Output the [X, Y] coordinate of the center of the cell containing the given text.  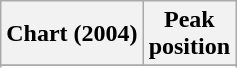
Peakposition [189, 34]
Chart (2004) [72, 34]
